Output the (X, Y) coordinate of the center of the cell containing the given text.  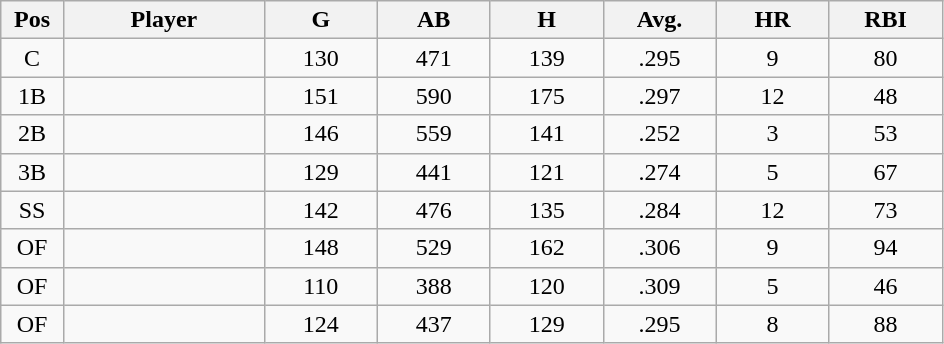
2B (32, 134)
Pos (32, 20)
135 (546, 210)
121 (546, 172)
46 (886, 286)
437 (434, 324)
SS (32, 210)
142 (320, 210)
476 (434, 210)
HR (772, 20)
3 (772, 134)
73 (886, 210)
175 (546, 96)
110 (320, 286)
67 (886, 172)
.284 (660, 210)
3B (32, 172)
48 (886, 96)
.297 (660, 96)
H (546, 20)
388 (434, 286)
94 (886, 248)
88 (886, 324)
Avg. (660, 20)
80 (886, 58)
529 (434, 248)
139 (546, 58)
141 (546, 134)
441 (434, 172)
130 (320, 58)
.274 (660, 172)
C (32, 58)
559 (434, 134)
1B (32, 96)
124 (320, 324)
G (320, 20)
.252 (660, 134)
120 (546, 286)
.306 (660, 248)
53 (886, 134)
162 (546, 248)
146 (320, 134)
Player (164, 20)
471 (434, 58)
.309 (660, 286)
8 (772, 324)
AB (434, 20)
148 (320, 248)
RBI (886, 20)
151 (320, 96)
590 (434, 96)
